Capture the cell that displays the provided text and extract its [x, y] central coordinate. 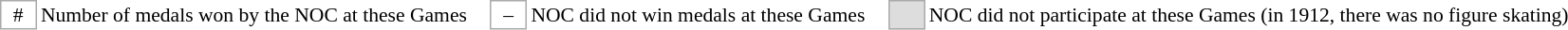
Number of medals won by the NOC at these Games [263, 15]
NOC did not win medals at these Games [708, 15]
# [18, 15]
– [508, 15]
